Identify which cell holds the provided text, then report its (x, y) central coordinate. 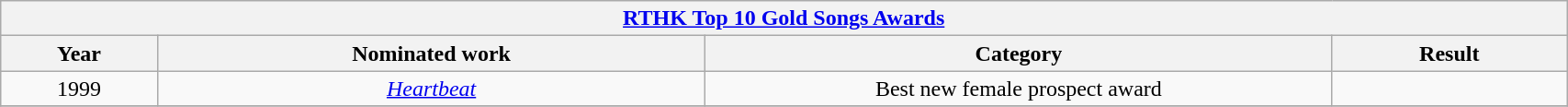
Nominated work (432, 53)
Result (1450, 53)
RTHK Top 10 Gold Songs Awards (784, 18)
Category (1019, 53)
1999 (79, 89)
Heartbeat (432, 89)
Best new female prospect award (1019, 89)
Year (79, 53)
